Return (X, Y) of the center of cell containing provided text 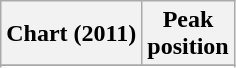
Chart (2011) (72, 34)
Peak position (188, 34)
